Find where the given text appears and provide that cell's center as [X, Y] coordinate. 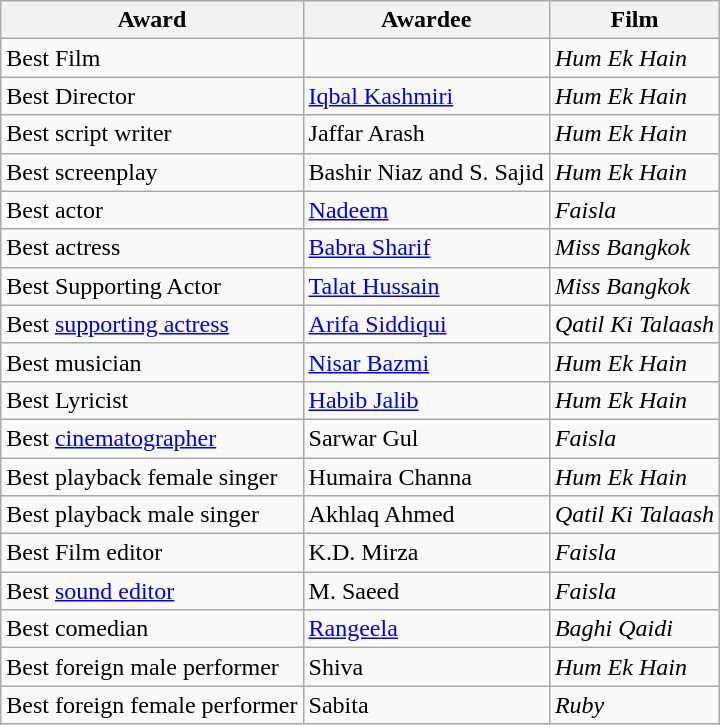
Iqbal Kashmiri [426, 96]
Best Lyricist [152, 400]
Best Film editor [152, 553]
Best foreign male performer [152, 667]
Best sound editor [152, 591]
Bashir Niaz and S. Sajid [426, 172]
Arifa Siddiqui [426, 324]
Best Director [152, 96]
Best Supporting Actor [152, 286]
Awardee [426, 20]
Best comedian [152, 629]
Best screenplay [152, 172]
Film [634, 20]
Best playback male singer [152, 515]
Nisar Bazmi [426, 362]
Best script writer [152, 134]
Babra Sharif [426, 248]
Best cinematographer [152, 438]
Habib Jalib [426, 400]
K.D. Mirza [426, 553]
Humaira Channa [426, 477]
Best actor [152, 210]
Best actress [152, 248]
Best musician [152, 362]
Nadeem [426, 210]
Rangeela [426, 629]
Ruby [634, 705]
Best playback female singer [152, 477]
Akhlaq Ahmed [426, 515]
Sabita [426, 705]
Best Film [152, 58]
Jaffar Arash [426, 134]
Award [152, 20]
Shiva [426, 667]
Sarwar Gul [426, 438]
M. Saeed [426, 591]
Talat Hussain [426, 286]
Best supporting actress [152, 324]
Baghi Qaidi [634, 629]
Best foreign female performer [152, 705]
